Capture the cell that displays the provided text and extract its [X, Y] central coordinate. 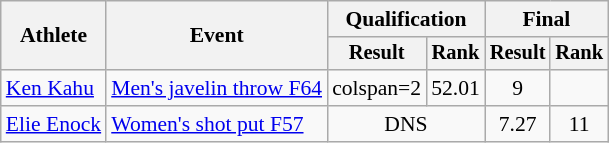
Qualification [406, 19]
11 [579, 124]
Men's javelin throw F64 [216, 88]
Final [546, 19]
DNS [406, 124]
Athlete [54, 36]
Women's shot put F57 [216, 124]
Event [216, 36]
colspan=2 [376, 88]
7.27 [518, 124]
52.01 [456, 88]
9 [518, 88]
Elie Enock [54, 124]
Ken Kahu [54, 88]
